Pinpoint the cell where the given text exists, returning its [x, y] midpoint coordinate. 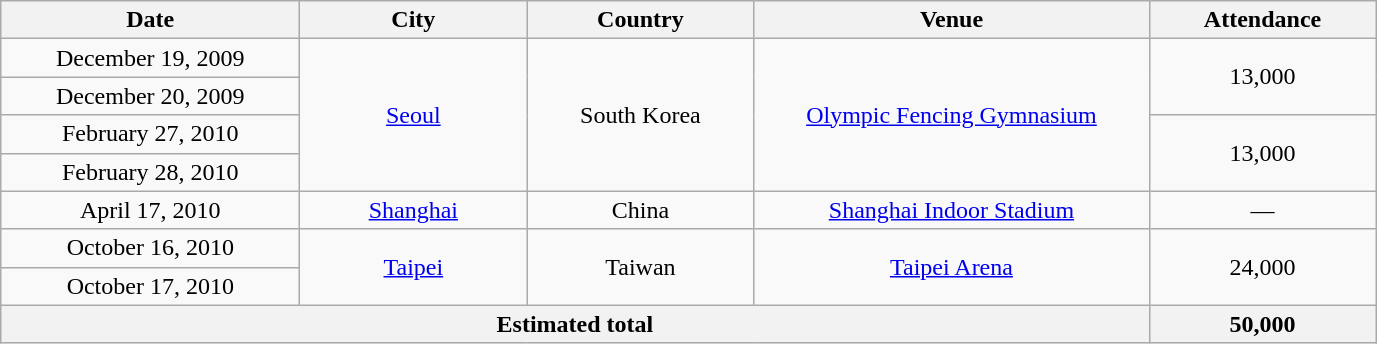
Taiwan [640, 267]
City [414, 20]
Taipei [414, 267]
Taipei Arena [952, 267]
October 16, 2010 [150, 248]
Venue [952, 20]
April 17, 2010 [150, 210]
24,000 [1262, 267]
Shanghai [414, 210]
December 20, 2009 [150, 96]
February 28, 2010 [150, 172]
50,000 [1262, 324]
December 19, 2009 [150, 58]
Country [640, 20]
— [1262, 210]
Shanghai Indoor Stadium [952, 210]
February 27, 2010 [150, 134]
China [640, 210]
Estimated total [575, 324]
October 17, 2010 [150, 286]
Olympic Fencing Gymnasium [952, 115]
Date [150, 20]
Attendance [1262, 20]
South Korea [640, 115]
Seoul [414, 115]
